From the cell containing the given text, extract its center point as (X, Y) coordinate. 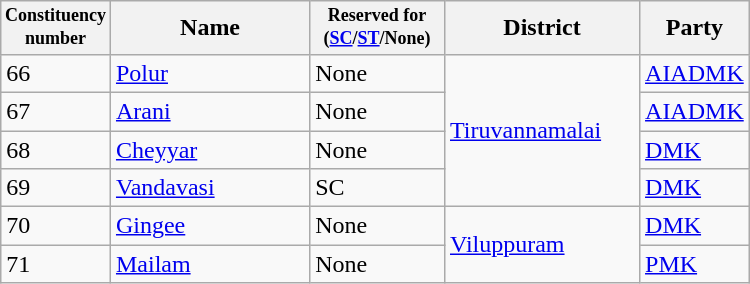
Reserved for (SC/ST/None) (378, 28)
Vandavasi (210, 188)
Viluppuram (542, 245)
Name (210, 28)
66 (56, 73)
Mailam (210, 264)
Tiruvannamalai (542, 130)
District (542, 28)
Party (695, 28)
PMK (695, 264)
Gingee (210, 226)
68 (56, 150)
Cheyyar (210, 150)
SC (378, 188)
Arani (210, 111)
70 (56, 226)
71 (56, 264)
69 (56, 188)
67 (56, 111)
Constituency number (56, 28)
Polur (210, 73)
